From the cell containing the given text, extract its center point as (X, Y) coordinate. 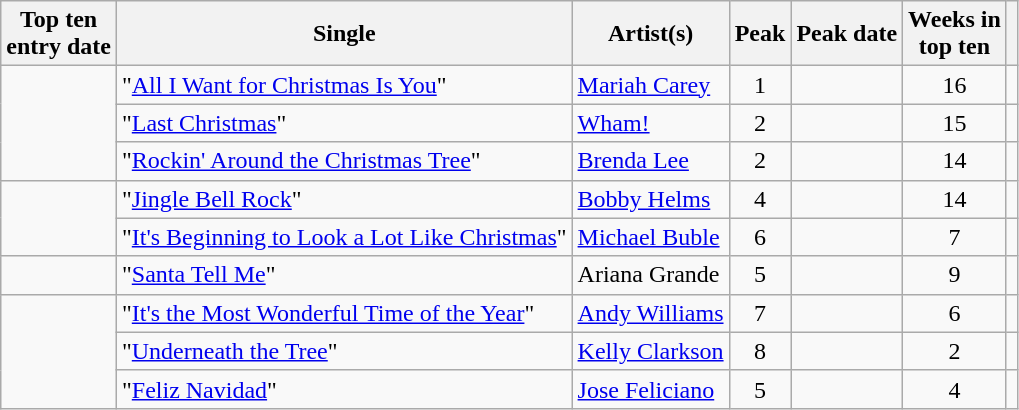
"Underneath the Tree" (344, 351)
Peak (760, 34)
Andy Williams (650, 313)
"Last Christmas" (344, 123)
Brenda Lee (650, 161)
Mariah Carey (650, 85)
Top tenentry date (59, 34)
Bobby Helms (650, 199)
Peak date (847, 34)
Jose Feliciano (650, 389)
Weeks intop ten (955, 34)
"Santa Tell Me" (344, 275)
"It's the Most Wonderful Time of the Year" (344, 313)
"Feliz Navidad" (344, 389)
Kelly Clarkson (650, 351)
Artist(s) (650, 34)
16 (955, 85)
"Rockin' Around the Christmas Tree" (344, 161)
15 (955, 123)
Wham! (650, 123)
1 (760, 85)
"Jingle Bell Rock" (344, 199)
Single (344, 34)
"All I Want for Christmas Is You" (344, 85)
Ariana Grande (650, 275)
8 (760, 351)
9 (955, 275)
Michael Buble (650, 237)
"It's Beginning to Look a Lot Like Christmas" (344, 237)
